Search for the cell housing the specified text and yield its (x, y) center coordinate. 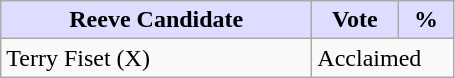
Reeve Candidate (156, 20)
Vote (355, 20)
% (426, 20)
Acclaimed (383, 58)
Terry Fiset (X) (156, 58)
